Capture the cell that displays the provided text and extract its (X, Y) central coordinate. 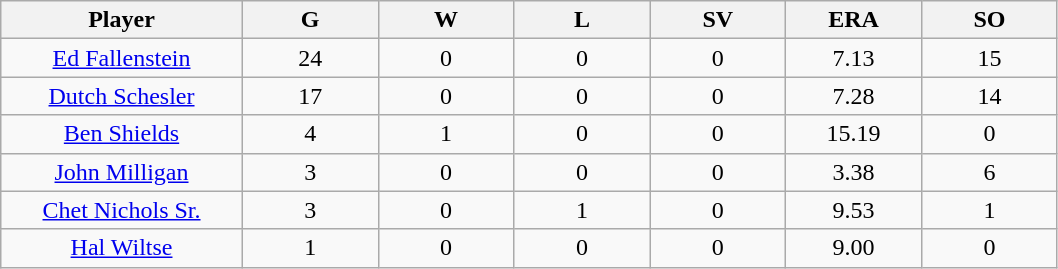
Dutch Schesler (122, 96)
24 (310, 58)
17 (310, 96)
15 (990, 58)
3.38 (854, 172)
9.00 (854, 248)
Ed Fallenstein (122, 58)
Hal Wiltse (122, 248)
6 (990, 172)
Chet Nichols Sr. (122, 210)
ERA (854, 20)
15.19 (854, 134)
4 (310, 134)
SO (990, 20)
Player (122, 20)
Ben Shields (122, 134)
SV (718, 20)
9.53 (854, 210)
L (582, 20)
W (446, 20)
John Milligan (122, 172)
7.28 (854, 96)
7.13 (854, 58)
G (310, 20)
14 (990, 96)
